Return the (x, y) coordinate for the center point of the cell that contains the specified text.  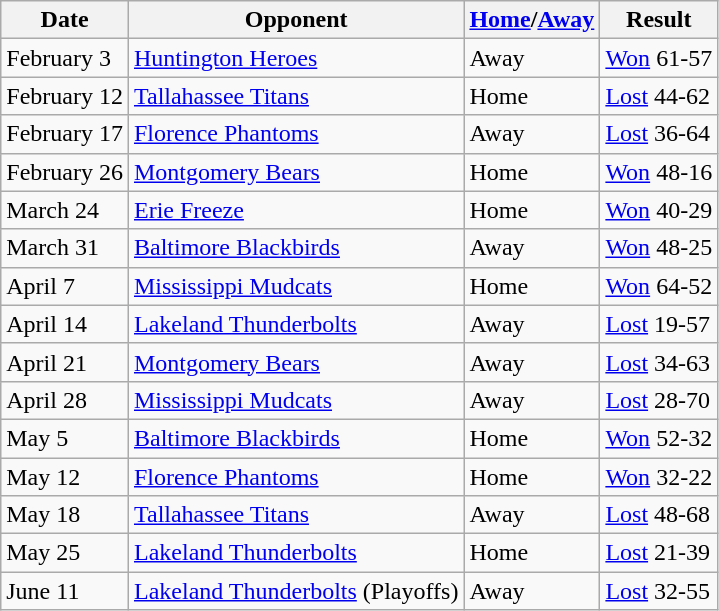
Won 40-29 (659, 210)
February 3 (65, 58)
April 7 (65, 286)
Lost 28-70 (659, 400)
April 21 (65, 362)
Won 48-25 (659, 248)
Huntington Heroes (296, 58)
Lost 48-68 (659, 515)
June 11 (65, 591)
Opponent (296, 20)
May 5 (65, 438)
April 28 (65, 400)
April 14 (65, 324)
Won 48-16 (659, 172)
Erie Freeze (296, 210)
Won 52-32 (659, 438)
May 25 (65, 553)
March 24 (65, 210)
Lost 19-57 (659, 324)
Won 32-22 (659, 477)
February 26 (65, 172)
Lost 32-55 (659, 591)
Lost 44-62 (659, 96)
May 18 (65, 515)
May 12 (65, 477)
Date (65, 20)
February 12 (65, 96)
Lost 34-63 (659, 362)
Won 64-52 (659, 286)
March 31 (65, 248)
Result (659, 20)
Lakeland Thunderbolts (Playoffs) (296, 591)
Lost 36-64 (659, 134)
February 17 (65, 134)
Home/Away (532, 20)
Won 61-57 (659, 58)
Lost 21-39 (659, 553)
